Locate the cell with the specified text and output its [x, y] center coordinate. 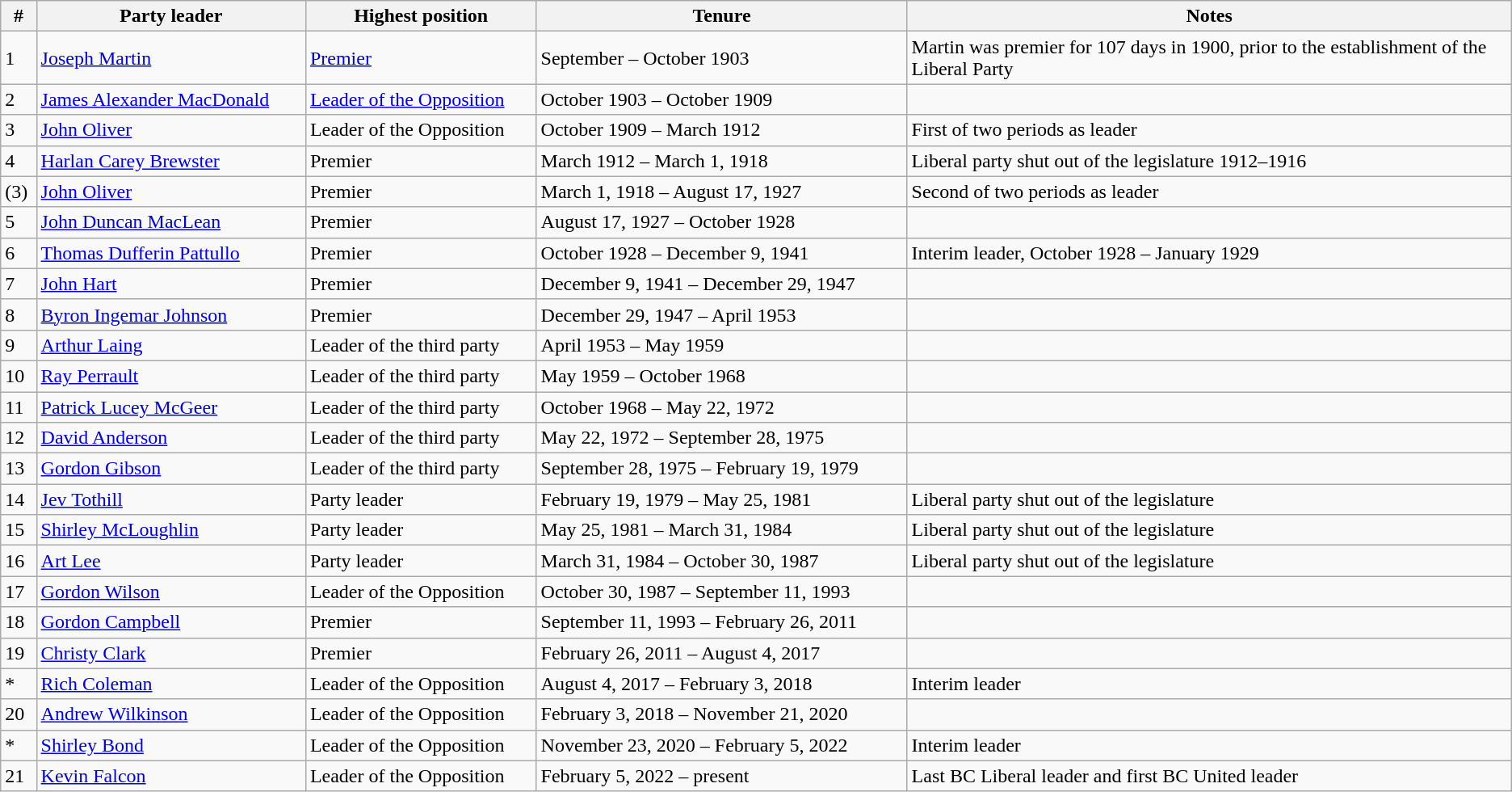
Notes [1209, 16]
Shirley Bond [171, 745]
(3) [19, 192]
11 [19, 407]
October 1928 – December 9, 1941 [722, 253]
Ray Perrault [171, 376]
First of two periods as leader [1209, 130]
August 4, 2017 – February 3, 2018 [722, 684]
May 1959 – October 1968 [722, 376]
John Duncan MacLean [171, 222]
21 [19, 776]
Shirley McLoughlin [171, 530]
Interim leader, October 1928 – January 1929 [1209, 253]
December 9, 1941 – December 29, 1947 [722, 284]
7 [19, 284]
Tenure [722, 16]
September 28, 1975 – February 19, 1979 [722, 469]
Highest position [421, 16]
Christy Clark [171, 653]
Gordon Wilson [171, 592]
18 [19, 622]
1 [19, 58]
13 [19, 469]
Jev Tothill [171, 499]
20 [19, 714]
# [19, 16]
19 [19, 653]
10 [19, 376]
16 [19, 561]
Gordon Campbell [171, 622]
3 [19, 130]
November 23, 2020 – February 5, 2022 [722, 745]
February 26, 2011 – August 4, 2017 [722, 653]
Arthur Laing [171, 345]
Joseph Martin [171, 58]
Last BC Liberal leader and first BC United leader [1209, 776]
15 [19, 530]
5 [19, 222]
December 29, 1947 – April 1953 [722, 314]
2 [19, 99]
May 22, 1972 – September 28, 1975 [722, 438]
April 1953 – May 1959 [722, 345]
4 [19, 161]
Andrew Wilkinson [171, 714]
Thomas Dufferin Pattullo [171, 253]
9 [19, 345]
Patrick Lucey McGeer [171, 407]
14 [19, 499]
Gordon Gibson [171, 469]
David Anderson [171, 438]
October 30, 1987 – September 11, 1993 [722, 592]
Martin was premier for 107 days in 1900, prior to the establishment of the Liberal Party [1209, 58]
John Hart [171, 284]
September – October 1903 [722, 58]
September 11, 1993 – February 26, 2011 [722, 622]
August 17, 1927 – October 1928 [722, 222]
17 [19, 592]
6 [19, 253]
March 31, 1984 – October 30, 1987 [722, 561]
May 25, 1981 – March 31, 1984 [722, 530]
February 19, 1979 – May 25, 1981 [722, 499]
February 5, 2022 – present [722, 776]
Kevin Falcon [171, 776]
October 1903 – October 1909 [722, 99]
October 1909 – March 1912 [722, 130]
October 1968 – May 22, 1972 [722, 407]
Harlan Carey Brewster [171, 161]
March 1, 1918 – August 17, 1927 [722, 192]
12 [19, 438]
Rich Coleman [171, 684]
James Alexander MacDonald [171, 99]
Art Lee [171, 561]
Byron Ingemar Johnson [171, 314]
March 1912 – March 1, 1918 [722, 161]
8 [19, 314]
Liberal party shut out of the legislature 1912–1916 [1209, 161]
February 3, 2018 – November 21, 2020 [722, 714]
Second of two periods as leader [1209, 192]
